From the cell containing the given text, extract its center point as (X, Y) coordinate. 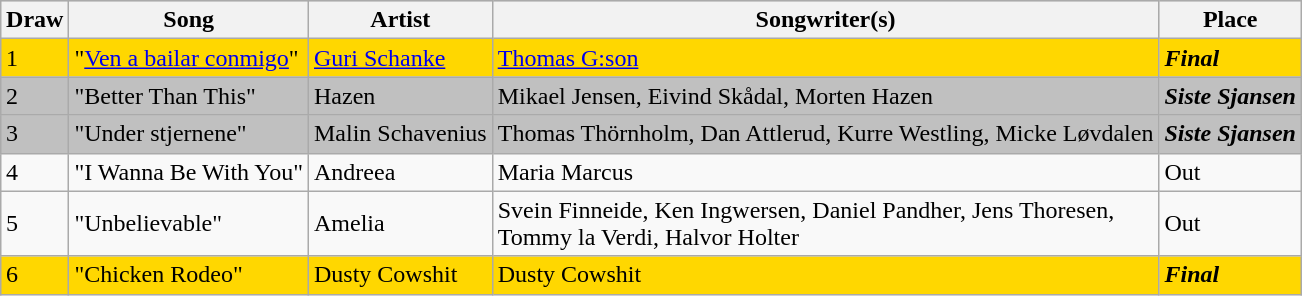
Mikael Jensen, Eivind Skådal, Morten Hazen (826, 96)
Maria Marcus (826, 172)
Malin Schavenius (400, 134)
Place (1230, 20)
Hazen (400, 96)
Svein Finneide, Ken Ingwersen, Daniel Pandher, Jens Thoresen,Tommy la Verdi, Halvor Holter (826, 224)
Artist (400, 20)
Songwriter(s) (826, 20)
3 (35, 134)
"Ven a bailar conmigo" (189, 58)
Song (189, 20)
"I Wanna Be With You" (189, 172)
Thomas Thörnholm, Dan Attlerud, Kurre Westling, Micke Løvdalen (826, 134)
Guri Schanke (400, 58)
6 (35, 275)
Andreea (400, 172)
4 (35, 172)
2 (35, 96)
"Chicken Rodeo" (189, 275)
Draw (35, 20)
"Unbelievable" (189, 224)
Amelia (400, 224)
"Better Than This" (189, 96)
5 (35, 224)
"Under stjernene" (189, 134)
1 (35, 58)
Thomas G:son (826, 58)
